From the cell containing the given text, extract its center point as [x, y] coordinate. 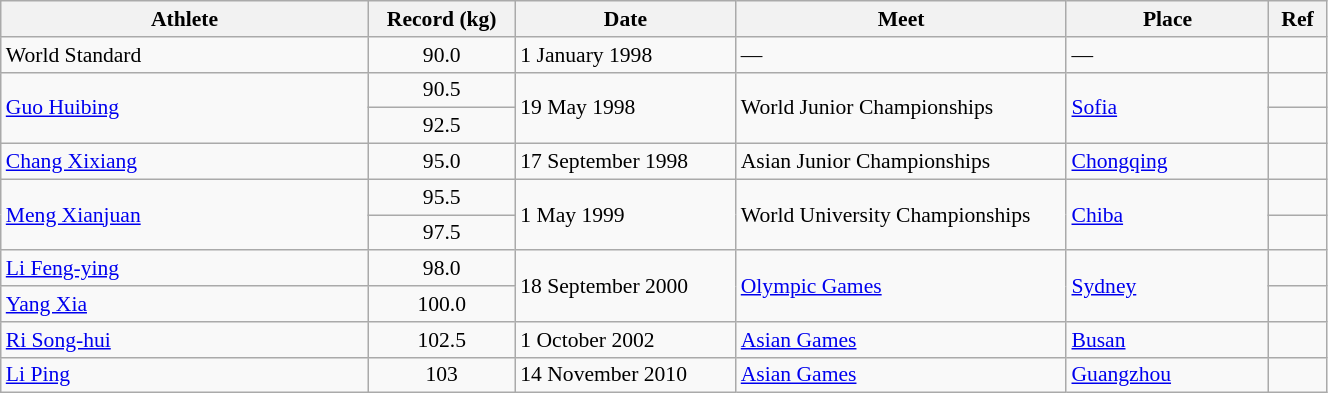
Meet [902, 19]
Olympic Games [902, 286]
1 May 1999 [625, 214]
World Standard [184, 55]
Sofia [1167, 108]
Ref [1298, 19]
Chang Xixiang [184, 162]
98.0 [442, 269]
Athlete [184, 19]
19 May 1998 [625, 108]
1 January 1998 [625, 55]
Guo Huibing [184, 108]
95.0 [442, 162]
Yang Xia [184, 304]
103 [442, 375]
14 November 2010 [625, 375]
Li Ping [184, 375]
1 October 2002 [625, 340]
90.5 [442, 90]
Record (kg) [442, 19]
100.0 [442, 304]
Sydney [1167, 286]
Guangzhou [1167, 375]
Chongqing [1167, 162]
102.5 [442, 340]
World University Championships [902, 214]
World Junior Championships [902, 108]
90.0 [442, 55]
95.5 [442, 197]
Place [1167, 19]
92.5 [442, 126]
18 September 2000 [625, 286]
17 September 1998 [625, 162]
Ri Song-hui [184, 340]
Busan [1167, 340]
Meng Xianjuan [184, 214]
Asian Junior Championships [902, 162]
Date [625, 19]
Li Feng-ying [184, 269]
Chiba [1167, 214]
97.5 [442, 233]
